Pinpoint the cell where the given text exists, returning its [x, y] midpoint coordinate. 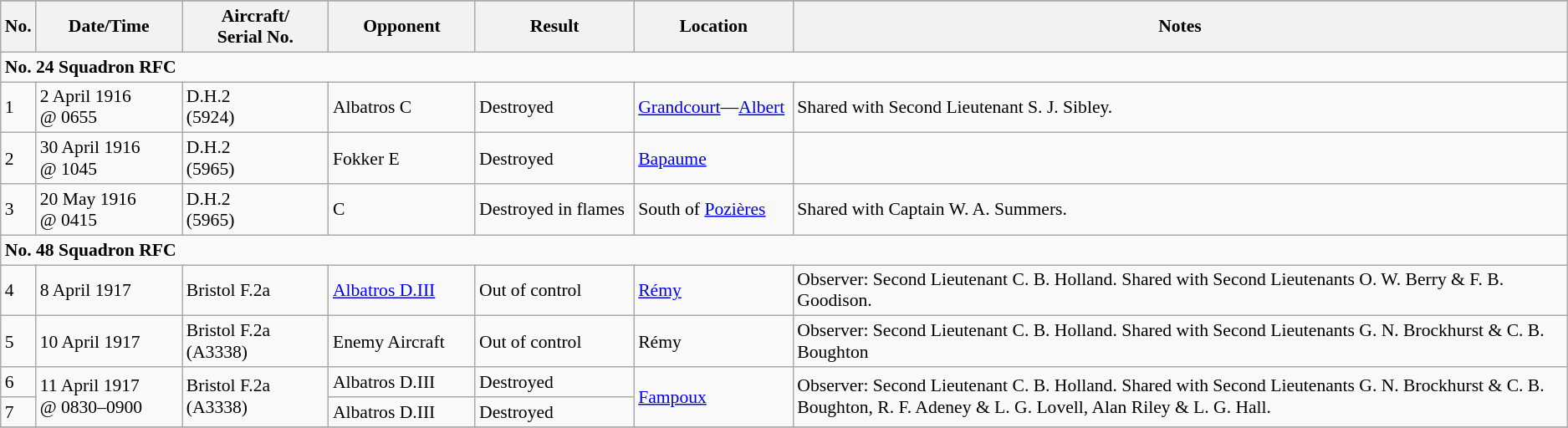
Observer: Second Lieutenant C. B. Holland. Shared with Second Lieutenants O. W. Berry & F. B. Goodison. [1179, 291]
Notes [1179, 27]
Albatros C [401, 107]
4 [18, 291]
2 [18, 159]
Observer: Second Lieutenant C. B. Holland. Shared with Second Lieutenants G. N. Brockhurst & C. B. Boughton [1179, 341]
Grandcourt—Albert [713, 107]
Enemy Aircraft [401, 341]
30 April 1916@ 1045 [109, 159]
C [401, 209]
No. 48 Squadron RFC [784, 250]
Destroyed in flames [554, 209]
8 April 1917 [109, 291]
D.H.2(5924) [256, 107]
Fokker E [401, 159]
South of Pozières [713, 209]
Opponent [401, 27]
Shared with Captain W. A. Summers. [1179, 209]
Result [554, 27]
20 May 1916@ 0415 [109, 209]
Fampoux [713, 396]
3 [18, 209]
Date/Time [109, 27]
11 April 1917@ 0830–0900 [109, 396]
6 [18, 382]
Bapaume [713, 159]
Location [713, 27]
1 [18, 107]
5 [18, 341]
Shared with Second Lieutenant S. J. Sibley. [1179, 107]
Aircraft/Serial No. [256, 27]
10 April 1917 [109, 341]
7 [18, 412]
Bristol F.2a [256, 291]
2 April 1916@ 0655 [109, 107]
No. 24 Squadron RFC [784, 67]
No. [18, 27]
